Search for the cell housing the specified text and yield its [x, y] center coordinate. 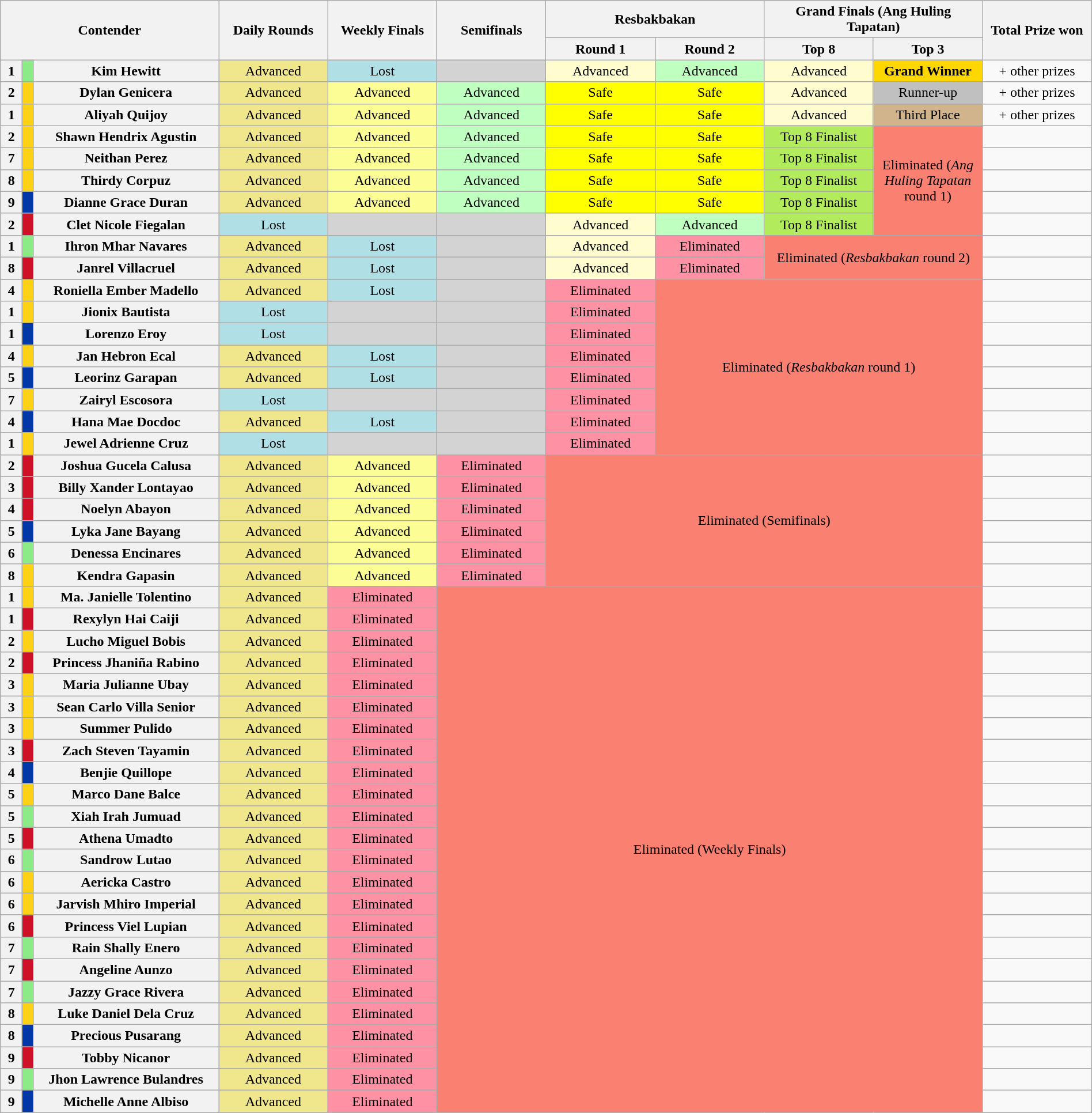
Rexylyn Hai Caiji [126, 619]
Rain Shally Enero [126, 948]
Sean Carlo Villa Senior [126, 707]
Aliyah Quijoy [126, 115]
Denessa Encinares [126, 553]
Round 2 [710, 49]
Roniella Ember Madello [126, 290]
Summer Pulido [126, 729]
Marco Dane Balce [126, 794]
Resbakbakan [655, 20]
Grand Winner [927, 71]
Lucho Miguel Bobis [126, 641]
Luke Daniel Dela Cruz [126, 1014]
Janrel Villacruel [126, 268]
Semifinals [492, 30]
Top 8 [819, 49]
Total Prize won [1037, 30]
Shawn Hendrix Agustin [126, 137]
Dylan Genicera [126, 93]
Princess Viel Lupian [126, 926]
Eliminated (Resbakbakan round 2) [873, 257]
Weekly Finals [382, 30]
Leorinz Garapan [126, 378]
Neithan Perez [126, 158]
Hana Mae Docdoc [126, 422]
Noelyn Abayon [126, 509]
Third Place [927, 115]
Benjie Quillope [126, 773]
Tobby Nicanor [126, 1058]
Aericka Castro [126, 882]
Kendra Gapasin [126, 575]
Lorenzo Eroy [126, 334]
Jazzy Grace Rivera [126, 991]
Eliminated (Resbakbakan round 1) [818, 366]
Jionix Bautista [126, 312]
Joshua Gucela Calusa [126, 465]
Kim Hewitt [126, 71]
Round 1 [600, 49]
Jewel Adrienne Cruz [126, 444]
Jan Hebron Ecal [126, 356]
Eliminated (Semifinals) [764, 520]
Athena Umadto [126, 838]
Top 3 [927, 49]
Clet Nicole Fiegalan [126, 224]
Zairyl Escosora [126, 400]
Daily Rounds [273, 30]
Michelle Anne Albiso [126, 1101]
Ihron Mhar Navares [126, 246]
Eliminated (Weekly Finals) [710, 849]
Grand Finals (Ang Huling Tapatan) [873, 20]
Jhon Lawrence Bulandres [126, 1080]
Ma. Janielle Tolentino [126, 597]
Precious Pusarang [126, 1036]
Contender [109, 30]
Jarvish Mhiro Imperial [126, 904]
Angeline Aunzo [126, 970]
Xiah Irah Jumuad [126, 816]
Dianne Grace Duran [126, 202]
Billy Xander Lontayao [126, 487]
Eliminated (Ang Huling Tapatan round 1) [927, 180]
Sandrow Lutao [126, 860]
Maria Julianne Ubay [126, 685]
Runner-up [927, 93]
Zach Steven Tayamin [126, 751]
Thirdy Corpuz [126, 180]
Princess Jhaniña Rabino [126, 663]
Lyka Jane Bayang [126, 531]
